Output the (x, y) coordinate of the center of the cell containing the given text.  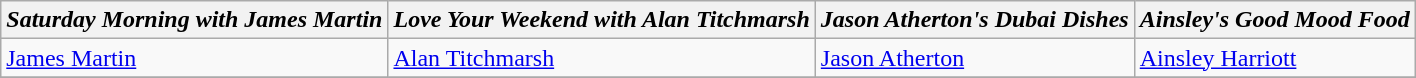
Saturday Morning with James Martin (194, 20)
Love Your Weekend with Alan Titchmarsh (602, 20)
Jason Atherton's Dubai Dishes (974, 20)
Alan Titchmarsh (602, 58)
Ainsley's Good Mood Food (1274, 20)
Ainsley Harriott (1274, 58)
James Martin (194, 58)
Jason Atherton (974, 58)
